Extract the [x, y] coordinate from the center of the cell holding the provided text.  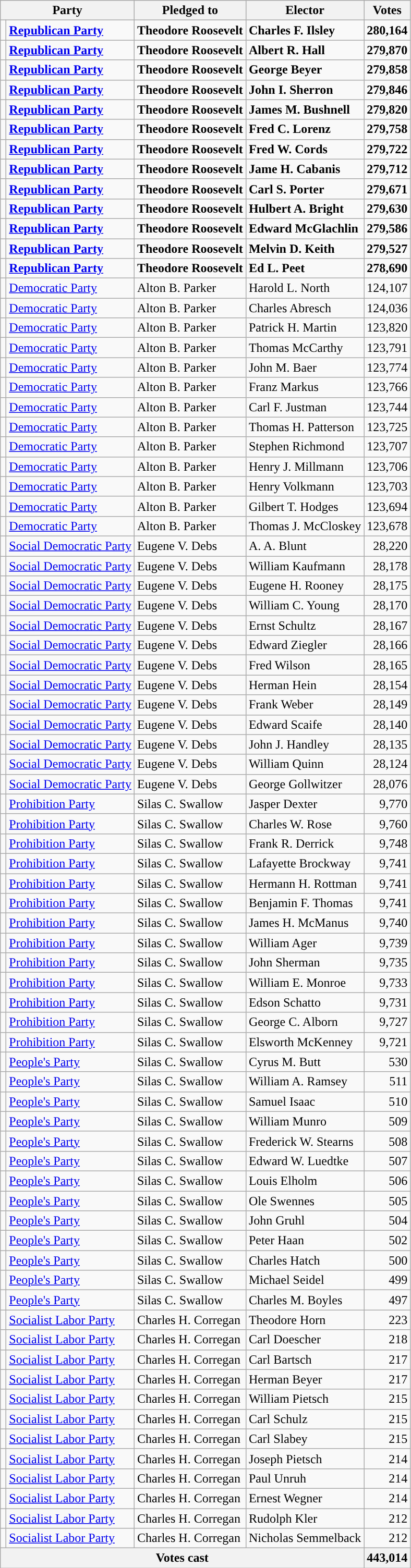
Joseph Pietsch [305, 1459]
Fred C. Lorenz [305, 129]
28,076 [387, 784]
Elsworth McKenney [305, 1042]
John M. Baer [305, 367]
507 [387, 1161]
Party [68, 10]
William Pietsch [305, 1399]
9,770 [387, 804]
William Quinn [305, 764]
510 [387, 1101]
Herman Beyer [305, 1379]
Rudolph Kler [305, 1518]
504 [387, 1221]
Edward W. Luedtke [305, 1161]
279,820 [387, 109]
Frank Weber [305, 705]
279,722 [387, 149]
William Ager [305, 943]
Michael Seidel [305, 1280]
9,760 [387, 824]
279,870 [387, 50]
Samuel Isaac [305, 1101]
Carl Doescher [305, 1340]
218 [387, 1340]
A. A. Blunt [305, 546]
Jasper Dexter [305, 804]
443,014 [387, 1558]
Henry Volkmann [305, 486]
Fred Wilson [305, 665]
9,748 [387, 843]
Votes cast [183, 1558]
511 [387, 1082]
William Munro [305, 1121]
Charles F. Ilsley [305, 30]
279,712 [387, 169]
530 [387, 1062]
George C. Alborn [305, 1022]
279,846 [387, 90]
Edward Scaife [305, 725]
Carl Bartsch [305, 1359]
Edward McGlachlin [305, 228]
499 [387, 1280]
Charles M. Boyles [305, 1300]
Ole Swennes [305, 1200]
Patrick H. Martin [305, 328]
William Kaufmann [305, 566]
Melvin D. Keith [305, 249]
279,586 [387, 228]
9,731 [387, 1002]
Benjamin F. Thomas [305, 903]
Franz Markus [305, 387]
28,165 [387, 665]
John I. Sherron [305, 90]
279,630 [387, 209]
502 [387, 1241]
123,706 [387, 467]
Elector [305, 10]
505 [387, 1200]
Charles W. Rose [305, 824]
28,140 [387, 725]
Carl Schulz [305, 1419]
278,690 [387, 268]
123,820 [387, 328]
Albert R. Hall [305, 50]
William C. Young [305, 606]
Paul Unruh [305, 1478]
Ernest Wegner [305, 1498]
Hulbert A. Bright [305, 209]
Charles Hatch [305, 1260]
John J. Handley [305, 744]
28,149 [387, 705]
Theodore Horn [305, 1320]
Thomas J. McCloskey [305, 526]
9,733 [387, 983]
123,791 [387, 348]
Peter Haan [305, 1241]
Thomas H. Patterson [305, 427]
Thomas McCarthy [305, 348]
Edward Ziegler [305, 645]
John Sherman [305, 963]
Stephen Richmond [305, 447]
Charles Abresch [305, 308]
28,170 [387, 606]
123,774 [387, 367]
Pledged to [190, 10]
500 [387, 1260]
Jame H. Cabanis [305, 169]
28,167 [387, 626]
508 [387, 1141]
Carl S. Porter [305, 189]
28,124 [387, 764]
279,758 [387, 129]
123,678 [387, 526]
9,721 [387, 1042]
Ernst Schultz [305, 626]
Eugene H. Rooney [305, 586]
Harold L. North [305, 288]
Cyrus M. Butt [305, 1062]
John Gruhl [305, 1221]
506 [387, 1181]
509 [387, 1121]
123,694 [387, 506]
Edson Schatto [305, 1002]
279,671 [387, 189]
279,858 [387, 70]
28,166 [387, 645]
123,725 [387, 427]
James H. McManus [305, 923]
William E. Monroe [305, 983]
123,744 [387, 407]
Gilbert T. Hodges [305, 506]
28,178 [387, 566]
Louis Elholm [305, 1181]
Nicholas Semmelback [305, 1538]
9,727 [387, 1022]
223 [387, 1320]
Ed L. Peet [305, 268]
123,703 [387, 486]
Lafayette Brockway [305, 863]
28,220 [387, 546]
James M. Bushnell [305, 109]
Henry J. Millmann [305, 467]
123,766 [387, 387]
124,036 [387, 308]
279,527 [387, 249]
497 [387, 1300]
Carl F. Justman [305, 407]
9,735 [387, 963]
Frederick W. Stearns [305, 1141]
George Gollwitzer [305, 784]
28,154 [387, 685]
Votes [387, 10]
William A. Ramsey [305, 1082]
9,740 [387, 923]
Herman Hein [305, 685]
Hermann H. Rottman [305, 884]
123,707 [387, 447]
Carl Slabey [305, 1439]
Frank R. Derrick [305, 843]
28,135 [387, 744]
George Beyer [305, 70]
280,164 [387, 30]
124,107 [387, 288]
Fred W. Cords [305, 149]
9,739 [387, 943]
28,175 [387, 586]
